Detect which cell encompasses the target text, then output its (X, Y) center coordinate. 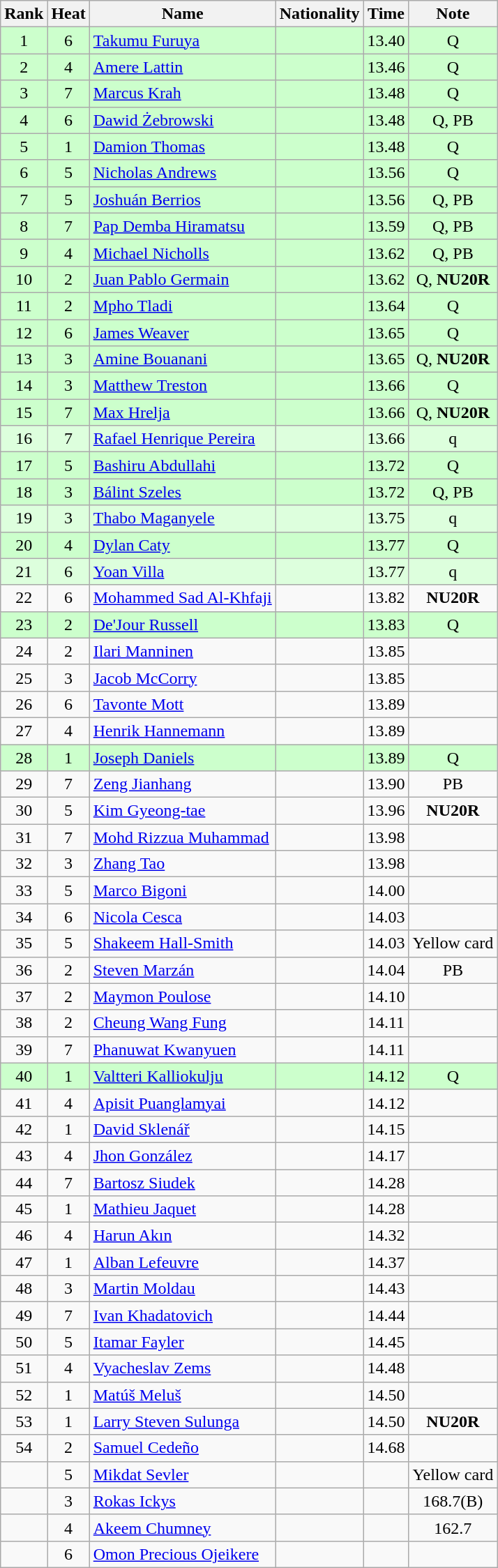
Nationality (319, 14)
Name (183, 14)
38 (24, 1023)
Rokas Ickys (183, 1501)
Akeem Chumney (183, 1528)
26 (24, 704)
Yoan Villa (183, 572)
14.45 (386, 1342)
13.40 (386, 40)
Mikdat Sevler (183, 1474)
12 (24, 333)
20 (24, 545)
49 (24, 1315)
41 (24, 1103)
Zhang Tao (183, 864)
18 (24, 492)
Mathieu Jaquet (183, 1209)
53 (24, 1421)
Joseph Daniels (183, 757)
Larry Steven Sulunga (183, 1421)
14.48 (386, 1368)
Vyacheslav Zems (183, 1368)
14.10 (386, 996)
Omon Precious Ojeikere (183, 1554)
14.15 (386, 1129)
33 (24, 890)
Phanuwat Kwanyuen (183, 1050)
14.00 (386, 890)
11 (24, 306)
43 (24, 1156)
34 (24, 917)
14.44 (386, 1315)
Joshuán Berrios (183, 200)
Bálint Szeles (183, 492)
168.7(B) (453, 1501)
8 (24, 226)
13.46 (386, 67)
54 (24, 1448)
Maymon Poulose (183, 996)
17 (24, 465)
Matthew Treston (183, 386)
22 (24, 598)
Marcus Krah (183, 94)
Dylan Caty (183, 545)
16 (24, 439)
Kim Gyeong-tae (183, 811)
47 (24, 1262)
Thabo Maganyele (183, 518)
44 (24, 1183)
Michael Nicholls (183, 253)
14 (24, 386)
Note (453, 14)
James Weaver (183, 333)
David Sklenář (183, 1129)
162.7 (453, 1528)
14.68 (386, 1448)
13.75 (386, 518)
Apisit Puanglamyai (183, 1103)
Ilari Manninen (183, 651)
Itamar Fayler (183, 1342)
28 (24, 757)
Martin Moldau (183, 1289)
Nicola Cesca (183, 917)
14.37 (386, 1262)
21 (24, 572)
30 (24, 811)
Juan Pablo Germain (183, 279)
15 (24, 412)
39 (24, 1050)
Takumu Furuya (183, 40)
Max Hrelja (183, 412)
13 (24, 359)
Valtteri Kalliokulju (183, 1076)
Heat (68, 14)
Mpho Tladi (183, 306)
23 (24, 625)
13.90 (386, 784)
9 (24, 253)
Samuel Cedeño (183, 1448)
Alban Lefeuvre (183, 1262)
Mohammed Sad Al-Khfaji (183, 598)
De'Jour Russell (183, 625)
14.32 (386, 1236)
14.04 (386, 970)
45 (24, 1209)
Matúš Meluš (183, 1395)
Rafael Henrique Pereira (183, 439)
Steven Marzán (183, 970)
Zeng Jianhang (183, 784)
Amine Bouanani (183, 359)
48 (24, 1289)
Tavonte Mott (183, 704)
Bartosz Siudek (183, 1183)
Mohd Rizzua Muhammad (183, 837)
42 (24, 1129)
14.17 (386, 1156)
13.64 (386, 306)
32 (24, 864)
Dawid Żebrowski (183, 120)
Damion Thomas (183, 147)
36 (24, 970)
Marco Bigoni (183, 890)
24 (24, 651)
Jacob McCorry (183, 678)
Cheung Wang Fung (183, 1023)
29 (24, 784)
31 (24, 837)
Ivan Khadatovich (183, 1315)
13.82 (386, 598)
Time (386, 14)
14.43 (386, 1289)
Amere Lattin (183, 67)
13.96 (386, 811)
Bashiru Abdullahi (183, 465)
52 (24, 1395)
Henrik Hannemann (183, 731)
35 (24, 943)
27 (24, 731)
Jhon González (183, 1156)
13.83 (386, 625)
Harun Akın (183, 1236)
10 (24, 279)
Nicholas Andrews (183, 173)
37 (24, 996)
51 (24, 1368)
Rank (24, 14)
Pap Demba Hiramatsu (183, 226)
50 (24, 1342)
40 (24, 1076)
Shakeem Hall-Smith (183, 943)
13.59 (386, 226)
46 (24, 1236)
25 (24, 678)
19 (24, 518)
